From the cell containing the given text, extract its center point as [x, y] coordinate. 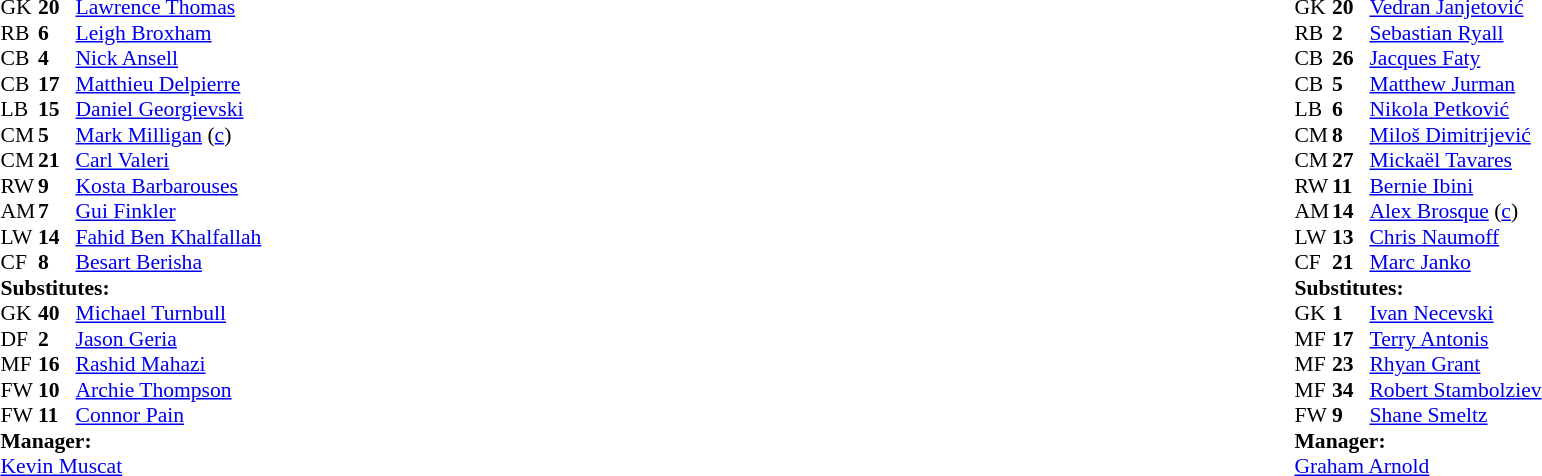
27 [1351, 161]
Archie Thompson [169, 390]
Chris Naumoff [1455, 237]
Rhyan Grant [1455, 365]
Rashid Mahazi [169, 365]
4 [57, 59]
Alex Brosque (c) [1455, 211]
Miloš Dimitrijević [1455, 135]
Matthew Jurman [1455, 84]
Jacques Faty [1455, 59]
Nick Ansell [169, 59]
Daniel Georgievski [169, 109]
40 [57, 313]
Mickaël Tavares [1455, 161]
Nikola Petković [1455, 109]
Gui Finkler [169, 211]
1 [1351, 313]
Terry Antonis [1455, 339]
Matthieu Delpierre [169, 84]
Leigh Broxham [169, 33]
15 [57, 109]
10 [57, 390]
Michael Turnbull [169, 313]
Mark Milligan (c) [169, 135]
Sebastian Ryall [1455, 33]
Fahid Ben Khalfallah [169, 237]
34 [1351, 390]
Carl Valeri [169, 161]
13 [1351, 237]
Kosta Barbarouses [169, 186]
7 [57, 211]
Marc Janko [1455, 263]
Bernie Ibini [1455, 186]
23 [1351, 365]
Ivan Necevski [1455, 313]
Jason Geria [169, 339]
DF [19, 339]
Besart Berisha [169, 263]
Connor Pain [169, 415]
Robert Stambolziev [1455, 390]
Shane Smeltz [1455, 415]
16 [57, 365]
26 [1351, 59]
